Extract the (x, y) coordinate from the center of the cell holding the provided text.  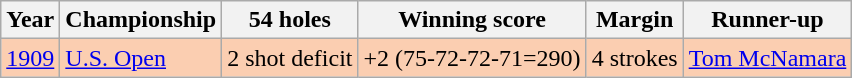
Championship (141, 20)
Tom McNamara (768, 58)
U.S. Open (141, 58)
2 shot deficit (290, 58)
4 strokes (634, 58)
54 holes (290, 20)
+2 (75-72-72-71=290) (472, 58)
Winning score (472, 20)
Margin (634, 20)
Runner-up (768, 20)
1909 (30, 58)
Year (30, 20)
